Return the [X, Y] coordinate for the center point of the cell that contains the specified text.  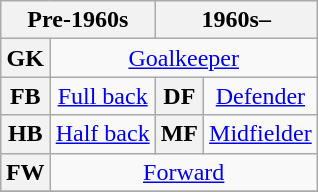
GK [25, 58]
1960s– [236, 20]
Half back [102, 134]
Midfielder [261, 134]
DF [179, 96]
Full back [102, 96]
Pre-1960s [78, 20]
Goalkeeper [184, 58]
FB [25, 96]
HB [25, 134]
Defender [261, 96]
FW [25, 172]
Forward [184, 172]
MF [179, 134]
